Provide the (X, Y) coordinate of the cell's center where the given text is located.  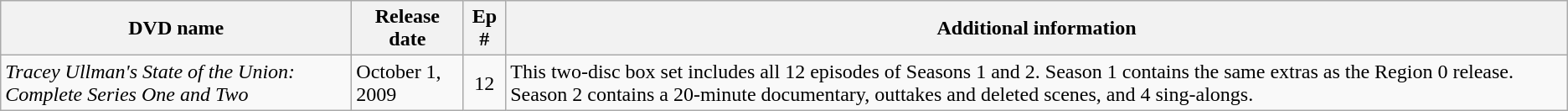
October 1, 2009 (407, 82)
Release date (407, 29)
Additional information (1037, 29)
12 (484, 82)
Ep # (484, 29)
DVD name (176, 29)
Tracey Ullman's State of the Union: Complete Series One and Two (176, 82)
